For the text-containing cell, return its midpoint in [X, Y] coordinate format. 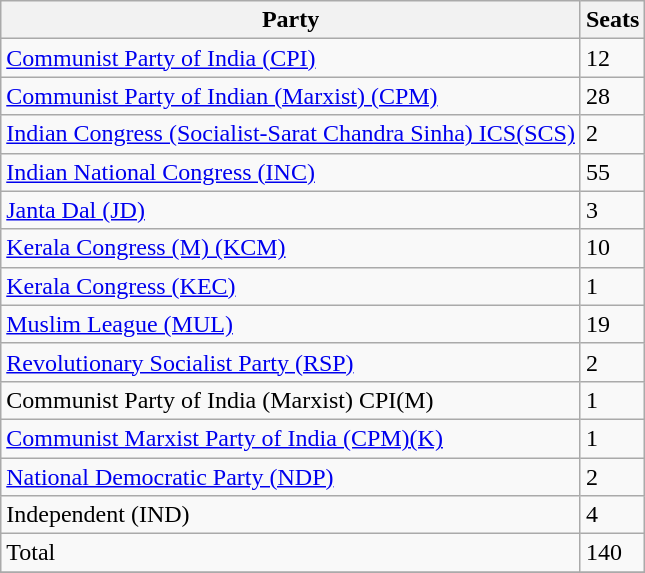
Kerala Congress (M) (KCM) [291, 248]
3 [612, 210]
Muslim League (MUL) [291, 324]
Party [291, 20]
Communist Party of India (Marxist) CPI(M) [291, 400]
12 [612, 58]
Seats [612, 20]
4 [612, 515]
55 [612, 172]
Kerala Congress (KEC) [291, 286]
10 [612, 248]
19 [612, 324]
Indian Congress (Socialist-Sarat Chandra Sinha) ICS(SCS) [291, 134]
Independent (IND) [291, 515]
140 [612, 553]
Communist Party of Indian (Marxist) (CPM) [291, 96]
Communist Party of India (CPI) [291, 58]
National Democratic Party (NDP) [291, 477]
Janta Dal (JD) [291, 210]
Revolutionary Socialist Party (RSP) [291, 362]
28 [612, 96]
Indian National Congress (INC) [291, 172]
Communist Marxist Party of India (CPM)(K) [291, 438]
Total [291, 553]
